Determine the [x, y] coordinate at the center of the cell enclosing the given text.  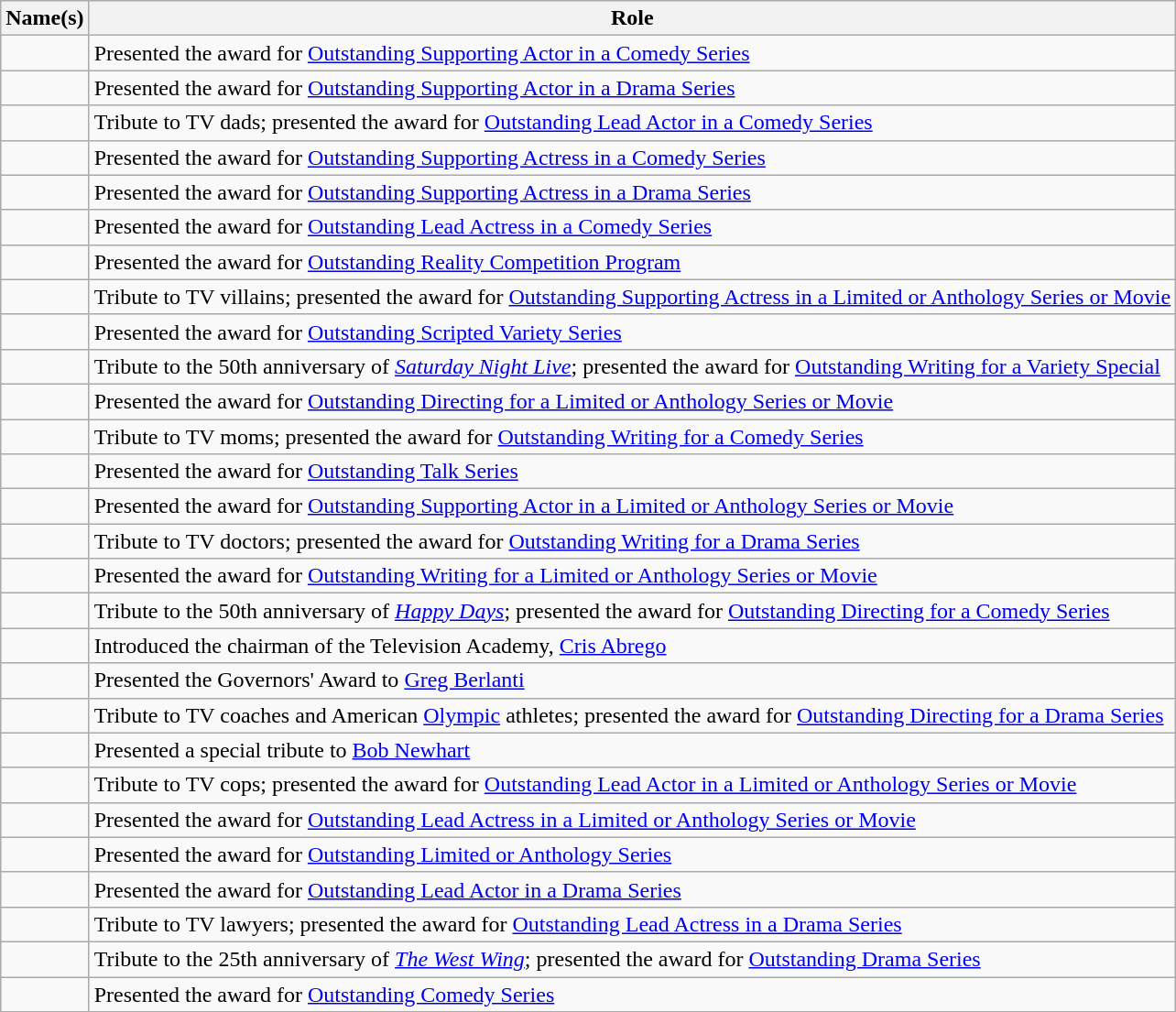
Role [632, 18]
Presented the Governors' Award to Greg Berlanti [632, 680]
Tribute to TV doctors; presented the award for Outstanding Writing for a Drama Series [632, 541]
Presented the award for Outstanding Supporting Actress in a Drama Series [632, 192]
Tribute to the 25th anniversary of The West Wing; presented the award for Outstanding Drama Series [632, 959]
Presented the award for Outstanding Supporting Actor in a Drama Series [632, 88]
Tribute to TV cops; presented the award for Outstanding Lead Actor in a Limited or Anthology Series or Movie [632, 785]
Presented the award for Outstanding Supporting Actress in a Comedy Series [632, 158]
Presented the award for Outstanding Lead Actress in a Comedy Series [632, 227]
Presented a special tribute to Bob Newhart [632, 750]
Tribute to TV lawyers; presented the award for Outstanding Lead Actress in a Drama Series [632, 924]
Tribute to the 50th anniversary of Happy Days; presented the award for Outstanding Directing for a Comedy Series [632, 611]
Presented the award for Outstanding Comedy Series [632, 994]
Tribute to the 50th anniversary of Saturday Night Live; presented the award for Outstanding Writing for a Variety Special [632, 366]
Presented the award for Outstanding Supporting Actor in a Limited or Anthology Series or Movie [632, 506]
Presented the award for Outstanding Writing for a Limited or Anthology Series or Movie [632, 576]
Presented the award for Outstanding Lead Actor in a Drama Series [632, 889]
Introduced the chairman of the Television Academy, Cris Abrego [632, 646]
Presented the award for Outstanding Scripted Variety Series [632, 332]
Tribute to TV coaches and American Olympic athletes; presented the award for Outstanding Directing for a Drama Series [632, 715]
Presented the award for Outstanding Reality Competition Program [632, 262]
Presented the award for Outstanding Supporting Actor in a Comedy Series [632, 53]
Presented the award for Outstanding Lead Actress in a Limited or Anthology Series or Movie [632, 820]
Tribute to TV dads; presented the award for Outstanding Lead Actor in a Comedy Series [632, 123]
Tribute to TV moms; presented the award for Outstanding Writing for a Comedy Series [632, 437]
Presented the award for Outstanding Directing for a Limited or Anthology Series or Movie [632, 401]
Presented the award for Outstanding Limited or Anthology Series [632, 854]
Tribute to TV villains; presented the award for Outstanding Supporting Actress in a Limited or Anthology Series or Movie [632, 297]
Name(s) [45, 18]
Presented the award for Outstanding Talk Series [632, 472]
